Search for the cell housing the specified text and yield its (x, y) center coordinate. 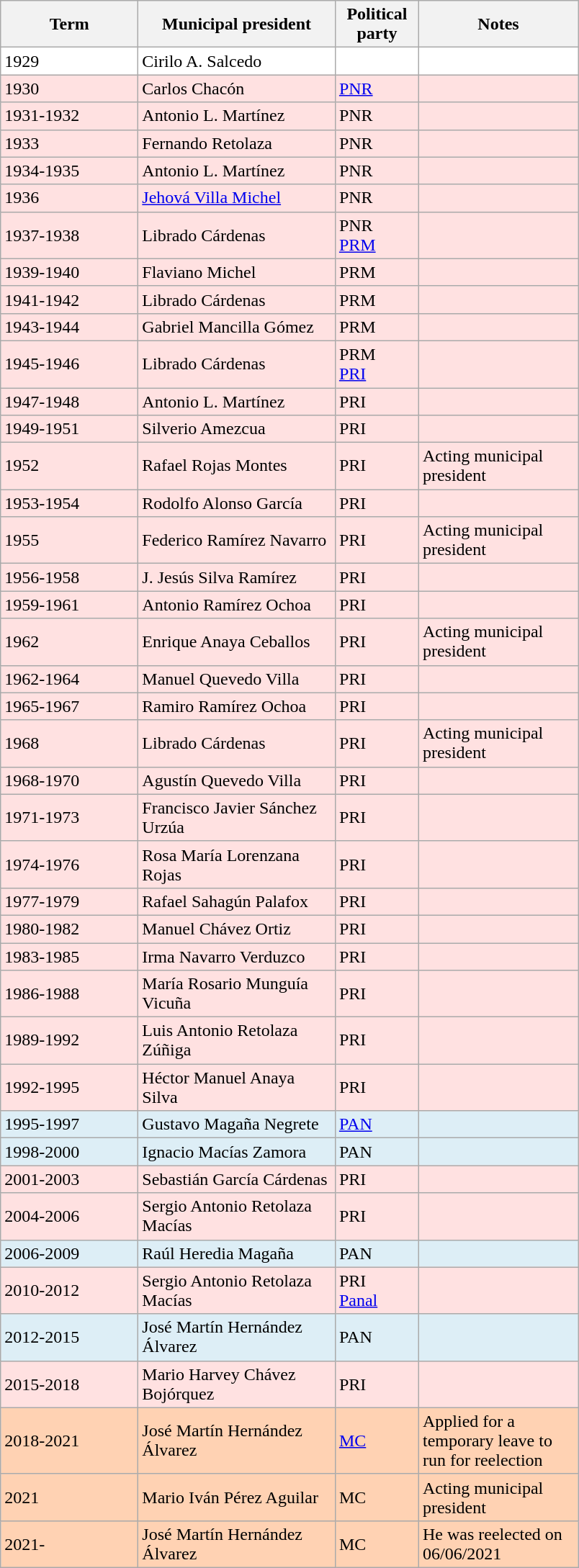
Héctor Manuel Anaya Silva (237, 1087)
1992-1995 (69, 1087)
1974-1976 (69, 864)
1962 (69, 642)
Rodolfo Alonso García (237, 503)
1939-1940 (69, 272)
2021- (69, 1544)
1953-1954 (69, 503)
Antonio Ramírez Ochoa (237, 605)
1968-1970 (69, 780)
1931-1932 (69, 116)
Rafael Rojas Montes (237, 467)
2010-2012 (69, 1290)
PRM PRI (377, 364)
2015-2018 (69, 1384)
J. Jesús Silva Ramírez (237, 577)
1968 (69, 743)
1983-1985 (69, 957)
1995-1997 (69, 1125)
Manuel Chávez Ortiz (237, 929)
Raúl Heredia Magaña (237, 1253)
Carlos Chacón (237, 89)
1977-1979 (69, 901)
Manuel Quevedo Villa (237, 679)
1956-1958 (69, 577)
1962-1964 (69, 679)
1936 (69, 198)
Luis Antonio Retolaza Zúñiga (237, 1041)
1941-1942 (69, 299)
Ignacio Macías Zamora (237, 1152)
Rosa María Lorenzana Rojas (237, 864)
Applied for a temporary leave to run for reelection (498, 1441)
Federico Ramírez Navarro (237, 540)
Notes (498, 24)
María Rosario Munguía Vicuña (237, 993)
1989-1992 (69, 1041)
2018-2021 (69, 1441)
1959-1961 (69, 605)
1930 (69, 89)
2001-2003 (69, 1179)
2004-2006 (69, 1217)
1971-1973 (69, 818)
Gabriel Mancilla Gómez (237, 327)
Mario Harvey Chávez Bojórquez (237, 1384)
Term (69, 24)
Fernando Retolaza (237, 143)
2006-2009 (69, 1253)
1934-1935 (69, 171)
Sebastián García Cárdenas (237, 1179)
Mario Iván Pérez Aguilar (237, 1497)
1947-1948 (69, 401)
1980-1982 (69, 929)
1955 (69, 540)
He was reelected on 06/06/2021 (498, 1544)
Silverio Amezcua (237, 429)
1998-2000 (69, 1152)
1952 (69, 467)
1943-1944 (69, 327)
1986-1988 (69, 993)
Francisco Javier Sánchez Urzúa (237, 818)
Ramiro Ramírez Ochoa (237, 706)
Gustavo Magaña Negrete (237, 1125)
PNR PRM (377, 235)
1937-1938 (69, 235)
Jehová Villa Michel (237, 198)
1949-1951 (69, 429)
1929 (69, 61)
PRI Panal (377, 1290)
Irma Navarro Verduzco (237, 957)
Enrique Anaya Ceballos (237, 642)
1945-1946 (69, 364)
Flaviano Michel (237, 272)
Agustín Quevedo Villa (237, 780)
Political party (377, 24)
1933 (69, 143)
Municipal president (237, 24)
2021 (69, 1497)
Cirilo A. Salcedo (237, 61)
1965-1967 (69, 706)
2012-2015 (69, 1338)
Rafael Sahagún Palafox (237, 901)
